Detect which cell encompasses the target text, then output its (x, y) center coordinate. 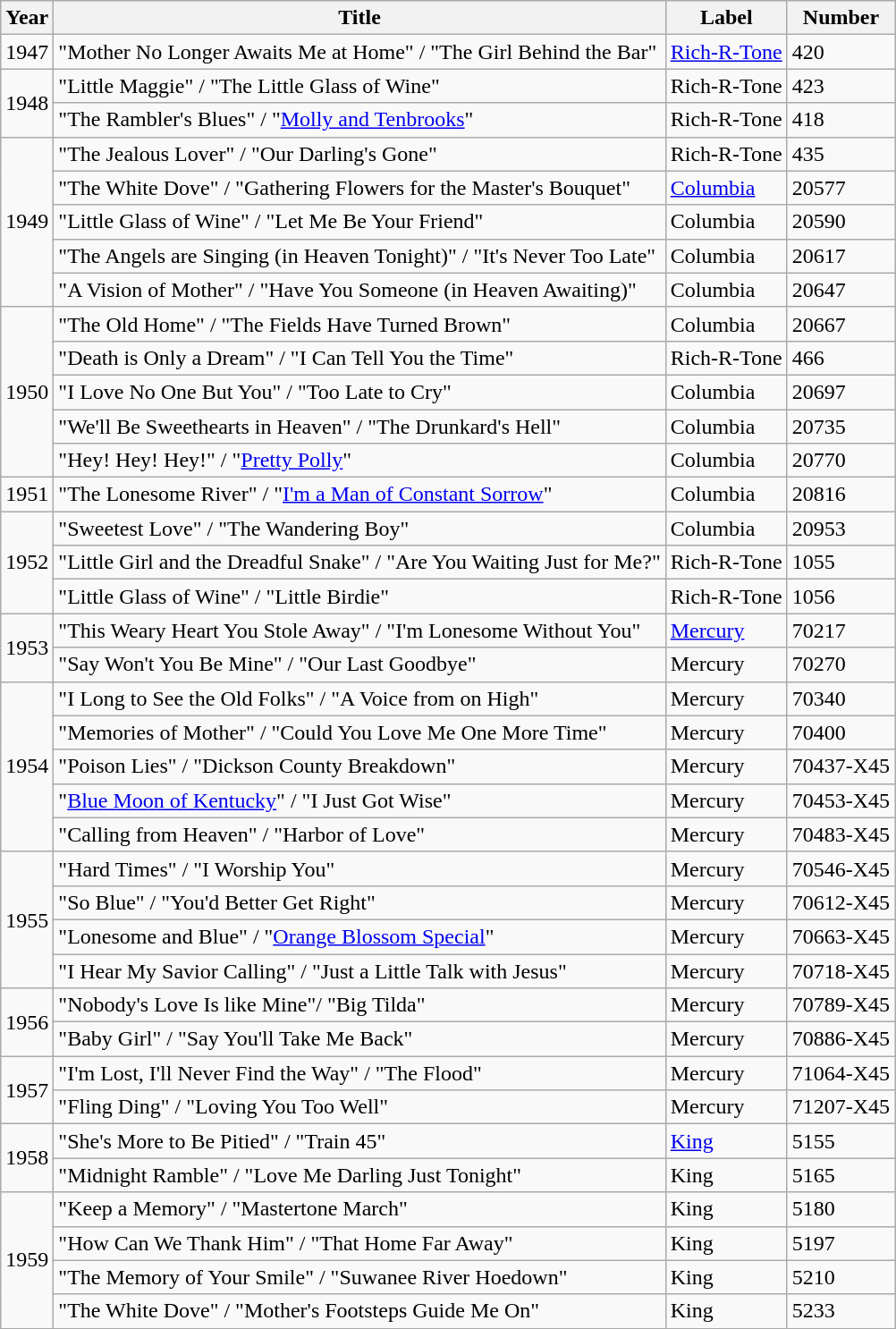
"We'll Be Sweethearts in Heaven" / "The Drunkard's Hell" (359, 427)
20590 (841, 222)
20667 (841, 324)
70718-X45 (841, 970)
"Say Won't You Be Mine" / "Our Last Goodbye" (359, 664)
20577 (841, 188)
70217 (841, 631)
5165 (841, 1175)
"Fling Ding" / "Loving You Too Well" (359, 1107)
20816 (841, 495)
20647 (841, 290)
"Hey! Hey! Hey!" / "Pretty Polly" (359, 461)
"Little Girl and the Dreadful Snake" / "Are You Waiting Just for Me?" (359, 563)
1056 (841, 597)
"Nobody's Love Is like Mine"/ "Big Tilda" (359, 1005)
5155 (841, 1141)
71207-X45 (841, 1107)
"Poison Lies" / "Dickson County Breakdown" (359, 766)
"The Angels are Singing (in Heaven Tonight)" / "It's Never Too Late" (359, 256)
"I Long to See the Old Folks" / "A Voice from on High" (359, 698)
"The Jealous Lover" / "Our Darling's Gone" (359, 154)
"How Can We Thank Him" / "That Home Far Away" (359, 1243)
418 (841, 120)
"Calling from Heaven" / "Harbor of Love" (359, 834)
"She's More to Be Pitied" / "Train 45" (359, 1141)
423 (841, 86)
1948 (27, 103)
"Hard Times" / "I Worship You" (359, 868)
"Blue Moon of Kentucky" / "I Just Got Wise" (359, 800)
Year (27, 18)
1951 (27, 495)
71064-X45 (841, 1073)
70886-X45 (841, 1039)
"I Hear My Savior Calling" / "Just a Little Talk with Jesus" (359, 970)
1055 (841, 563)
"A Vision of Mother" / "Have You Someone (in Heaven Awaiting)" (359, 290)
70340 (841, 698)
70270 (841, 664)
1955 (27, 919)
70546-X45 (841, 868)
20953 (841, 529)
1957 (27, 1090)
1954 (27, 766)
5210 (841, 1277)
"Little Glass of Wine" / "Little Birdie" (359, 597)
"I'm Lost, I'll Never Find the Way" / "The Flood" (359, 1073)
Title (359, 18)
1949 (27, 222)
1947 (27, 52)
5197 (841, 1243)
5180 (841, 1209)
20697 (841, 392)
"The Memory of Your Smile" / "Suwanee River Hoedown" (359, 1277)
"So Blue" / "You'd Better Get Right" (359, 902)
"Death is Only a Dream" / "I Can Tell You the Time" (359, 358)
70400 (841, 732)
"The Old Home" / "The Fields Have Turned Brown" (359, 324)
435 (841, 154)
1953 (27, 648)
1959 (27, 1260)
Label (726, 18)
20735 (841, 427)
"Memories of Mother" / "Could You Love Me One More Time" (359, 732)
"Baby Girl" / "Say You'll Take Me Back" (359, 1039)
"Lonesome and Blue" / "Orange Blossom Special" (359, 936)
"Little Maggie" / "The Little Glass of Wine" (359, 86)
466 (841, 358)
"The White Dove" / "Mother's Footsteps Guide Me On" (359, 1311)
420 (841, 52)
70437-X45 (841, 766)
1956 (27, 1022)
70663-X45 (841, 936)
Number (841, 18)
"Sweetest Love" / "The Wandering Boy" (359, 529)
70789-X45 (841, 1005)
"Mother No Longer Awaits Me at Home" / "The Girl Behind the Bar" (359, 52)
"Midnight Ramble" / "Love Me Darling Just Tonight" (359, 1175)
70483-X45 (841, 834)
20770 (841, 461)
"I Love No One But You" / "Too Late to Cry" (359, 392)
1958 (27, 1158)
70612-X45 (841, 902)
1952 (27, 563)
20617 (841, 256)
"The White Dove" / "Gathering Flowers for the Master's Bouquet" (359, 188)
"The Rambler's Blues" / "Molly and Tenbrooks" (359, 120)
1950 (27, 392)
"Little Glass of Wine" / "Let Me Be Your Friend" (359, 222)
"The Lonesome River" / "I'm a Man of Constant Sorrow" (359, 495)
"Keep a Memory" / "Mastertone March" (359, 1209)
5233 (841, 1311)
"This Weary Heart You Stole Away" / "I'm Lonesome Without You" (359, 631)
70453-X45 (841, 800)
